Output the [x, y] coordinate of the center of the cell containing the given text.  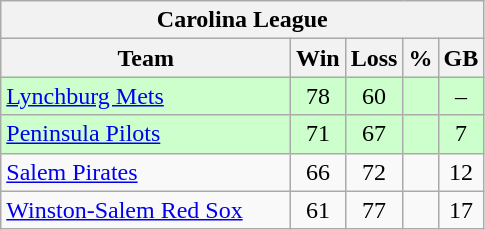
Loss [374, 58]
Salem Pirates [146, 172]
7 [461, 134]
Team [146, 58]
67 [374, 134]
60 [374, 96]
GB [461, 58]
78 [318, 96]
– [461, 96]
Carolina League [242, 20]
Lynchburg Mets [146, 96]
Peninsula Pilots [146, 134]
17 [461, 210]
Win [318, 58]
12 [461, 172]
% [420, 58]
72 [374, 172]
77 [374, 210]
Winston-Salem Red Sox [146, 210]
61 [318, 210]
66 [318, 172]
71 [318, 134]
